Provide the [x, y] coordinate of the cell's center where the given text is located.  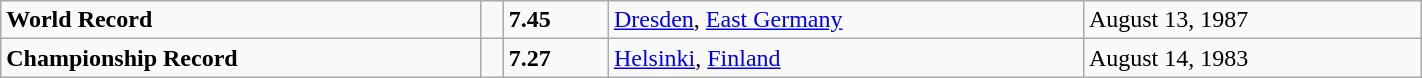
Helsinki, Finland [846, 58]
Championship Record [242, 58]
August 14, 1983 [1252, 58]
World Record [242, 20]
Dresden, East Germany [846, 20]
August 13, 1987 [1252, 20]
7.45 [556, 20]
7.27 [556, 58]
